Identify which cell holds the provided text, then report its (X, Y) central coordinate. 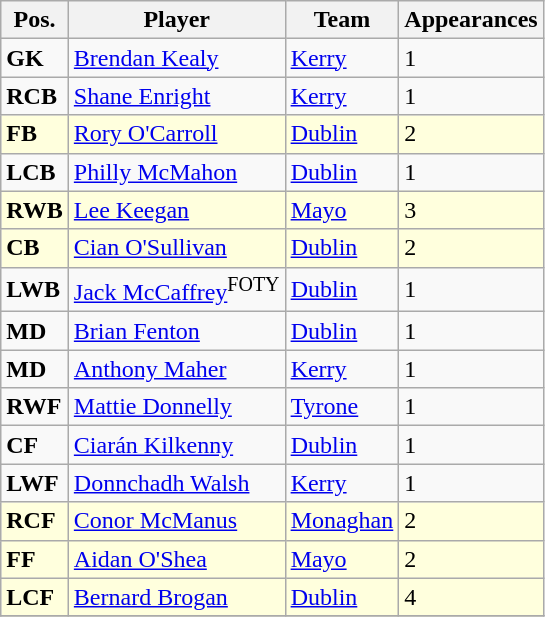
Mattie Donnelly (176, 407)
GK (35, 58)
Brendan Kealy (176, 58)
Brian Fenton (176, 331)
Team (342, 20)
Jack McCaffreyFOTY (176, 290)
LWF (35, 483)
Cian O'Sullivan (176, 248)
Ciarán Kilkenny (176, 445)
RWB (35, 210)
Lee Keegan (176, 210)
3 (471, 210)
RCF (35, 521)
CB (35, 248)
LCB (35, 172)
CF (35, 445)
FF (35, 559)
Shane Enright (176, 96)
RWF (35, 407)
Tyrone (342, 407)
Conor McManus (176, 521)
Pos. (35, 20)
LCF (35, 597)
Philly McMahon (176, 172)
Bernard Brogan (176, 597)
4 (471, 597)
Donnchadh Walsh (176, 483)
Anthony Maher (176, 369)
FB (35, 134)
Monaghan (342, 521)
LWB (35, 290)
Player (176, 20)
RCB (35, 96)
Rory O'Carroll (176, 134)
Appearances (471, 20)
Aidan O'Shea (176, 559)
